For the text-containing cell, return its midpoint in (x, y) coordinate format. 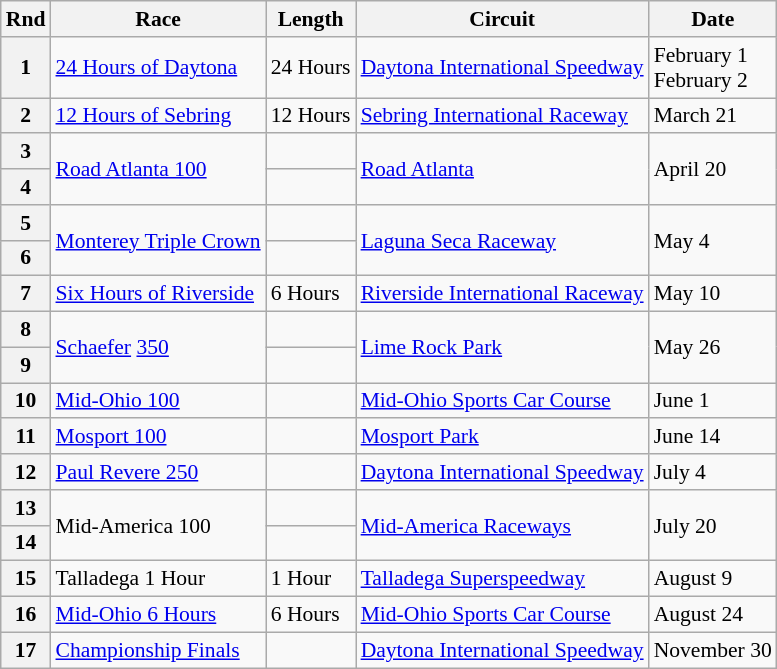
Road Atlanta (502, 170)
Mid-America Raceways (502, 526)
7 (26, 294)
12 (26, 472)
16 (26, 615)
Laguna Seca Raceway (502, 240)
July 20 (713, 526)
Mosport Park (502, 437)
Championship Finals (158, 650)
9 (26, 365)
6 (26, 258)
Riverside International Raceway (502, 294)
Mid-Ohio 6 Hours (158, 615)
July 4 (713, 472)
Sebring International Raceway (502, 116)
May 4 (713, 240)
1 (26, 68)
Length (311, 19)
10 (26, 401)
May 10 (713, 294)
Mosport 100 (158, 437)
March 21 (713, 116)
12 Hours (311, 116)
Rnd (26, 19)
11 (26, 437)
Race (158, 19)
24 Hours (311, 68)
14 (26, 543)
4 (26, 187)
17 (26, 650)
May 26 (713, 348)
Date (713, 19)
Paul Revere 250 (158, 472)
15 (26, 579)
12 Hours of Sebring (158, 116)
November 30 (713, 650)
5 (26, 223)
April 20 (713, 170)
Circuit (502, 19)
Lime Rock Park (502, 348)
3 (26, 152)
August 9 (713, 579)
Monterey Triple Crown (158, 240)
August 24 (713, 615)
February 1February 2 (713, 68)
24 Hours of Daytona (158, 68)
Road Atlanta 100 (158, 170)
13 (26, 508)
Six Hours of Riverside (158, 294)
Schaefer 350 (158, 348)
June 14 (713, 437)
Mid-America 100 (158, 526)
1 Hour (311, 579)
2 (26, 116)
8 (26, 330)
Talladega Superspeedway (502, 579)
Talladega 1 Hour (158, 579)
Mid-Ohio 100 (158, 401)
June 1 (713, 401)
